Return the [x, y] coordinate for the center point of the cell that contains the specified text.  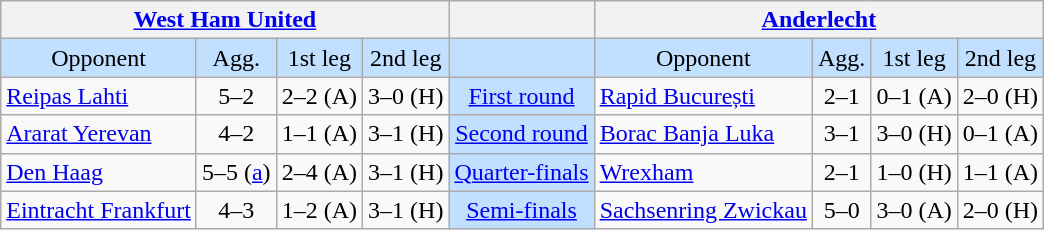
Wrexham [703, 172]
First round [522, 96]
Semi-finals [522, 210]
4–2 [236, 134]
Reipas Lahti [99, 96]
2–2 (A) [319, 96]
2–4 (A) [319, 172]
Eintracht Frankfurt [99, 210]
1–2 (A) [319, 210]
5–2 [236, 96]
Second round [522, 134]
Ararat Yerevan [99, 134]
Rapid București [703, 96]
5–0 [841, 210]
4–3 [236, 210]
Borac Banja Luka [703, 134]
3–0 (A) [914, 210]
Sachsenring Zwickau [703, 210]
Anderlecht [819, 20]
5–5 (a) [236, 172]
1–0 (H) [914, 172]
3–1 [841, 134]
Den Haag [99, 172]
West Ham United [225, 20]
Quarter-finals [522, 172]
